Extract the [x, y] coordinate from the center of the cell holding the provided text.  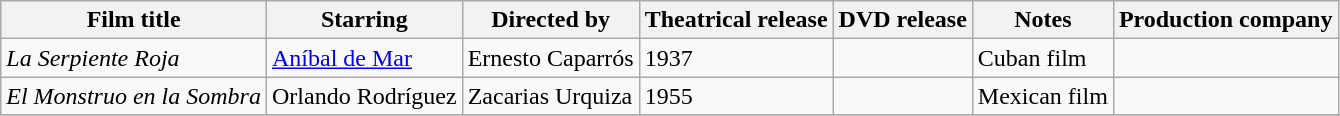
El Monstruo en la Sombra [134, 96]
Orlando Rodríguez [364, 96]
Theatrical release [736, 20]
Directed by [550, 20]
Mexican film [1042, 96]
Aníbal de Mar [364, 58]
Zacarias Urquiza [550, 96]
Cuban film [1042, 58]
Starring [364, 20]
La Serpiente Roja [134, 58]
Production company [1226, 20]
Ernesto Caparrós [550, 58]
1955 [736, 96]
Notes [1042, 20]
1937 [736, 58]
DVD release [902, 20]
Film title [134, 20]
